Return the (X, Y) coordinate for the center point of the cell that contains the specified text.  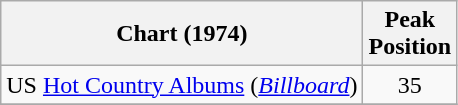
US Hot Country Albums (Billboard) (182, 85)
Chart (1974) (182, 34)
PeakPosition (410, 34)
35 (410, 85)
